Pinpoint the cell where the given text exists, returning its (X, Y) midpoint coordinate. 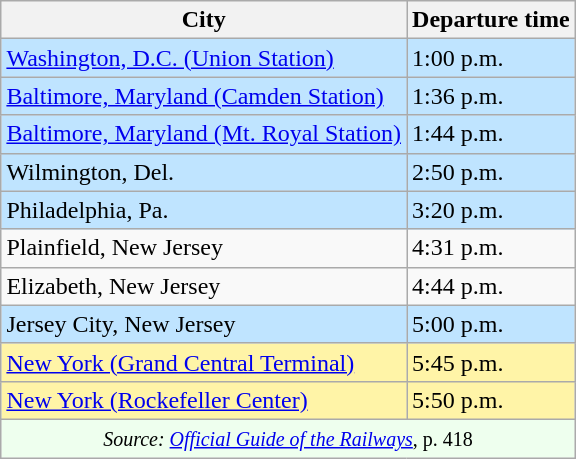
Jersey City, New Jersey (204, 324)
1:44 p.m. (492, 134)
Baltimore, Maryland (Mt. Royal Station) (204, 134)
5:50 p.m. (492, 400)
5:00 p.m. (492, 324)
2:50 p.m. (492, 172)
Wilmington, Del. (204, 172)
Philadelphia, Pa. (204, 210)
Plainfield, New Jersey (204, 248)
1:00 p.m. (492, 58)
5:45 p.m. (492, 362)
New York (Grand Central Terminal) (204, 362)
1:36 p.m. (492, 96)
Elizabeth, New Jersey (204, 286)
City (204, 20)
Baltimore, Maryland (Camden Station) (204, 96)
Source: Official Guide of the Railways, p. 418 (288, 438)
3:20 p.m. (492, 210)
Departure time (492, 20)
New York (Rockefeller Center) (204, 400)
4:31 p.m. (492, 248)
Washington, D.C. (Union Station) (204, 58)
4:44 p.m. (492, 286)
